Provide the [X, Y] coordinate of the cell's center where the given text is located.  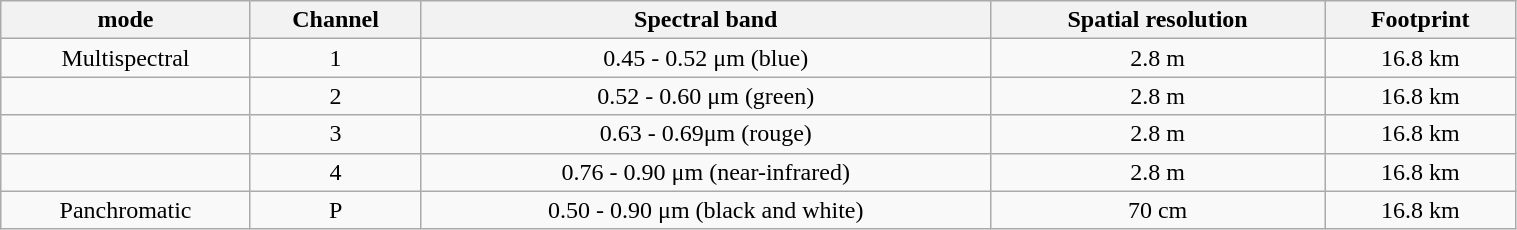
0.45 - 0.52 μm (blue) [706, 58]
0.63 - 0.69μm (rouge) [706, 134]
0.52 - 0.60 μm (green) [706, 96]
0.50 - 0.90 μm (black and white) [706, 210]
2 [336, 96]
70 cm [1158, 210]
Spatial resolution [1158, 20]
1 [336, 58]
Spectral band [706, 20]
3 [336, 134]
P [336, 210]
Panchromatic [126, 210]
Channel [336, 20]
Footprint [1420, 20]
0.76 - 0.90 μm (near-infrared) [706, 172]
Multispectral [126, 58]
4 [336, 172]
mode [126, 20]
